Identify which cell holds the provided text, then report its (X, Y) central coordinate. 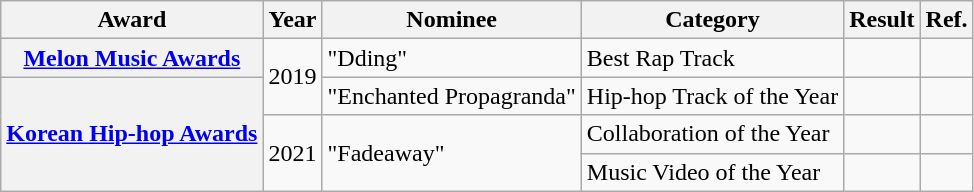
2019 (292, 77)
"Fadeaway" (452, 153)
Award (132, 20)
Year (292, 20)
Category (712, 20)
Ref. (946, 20)
2021 (292, 153)
Melon Music Awards (132, 58)
Result (882, 20)
"Enchanted Propagranda" (452, 96)
Nominee (452, 20)
Collaboration of the Year (712, 134)
"Dding" (452, 58)
Hip-hop Track of the Year (712, 96)
Best Rap Track (712, 58)
Korean Hip-hop Awards (132, 134)
Music Video of the Year (712, 172)
